Detect which cell encompasses the target text, then output its [x, y] center coordinate. 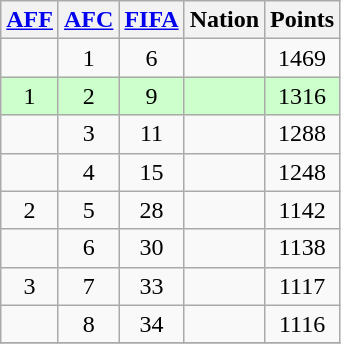
AFC [88, 20]
1142 [302, 210]
Nation [224, 20]
1117 [302, 286]
1316 [302, 96]
1288 [302, 134]
1116 [302, 324]
5 [88, 210]
Points [302, 20]
30 [152, 248]
1138 [302, 248]
AFF [30, 20]
28 [152, 210]
9 [152, 96]
15 [152, 172]
FIFA [152, 20]
11 [152, 134]
7 [88, 286]
33 [152, 286]
8 [88, 324]
4 [88, 172]
34 [152, 324]
1469 [302, 58]
1248 [302, 172]
